Return (X, Y) of the center of cell containing provided text 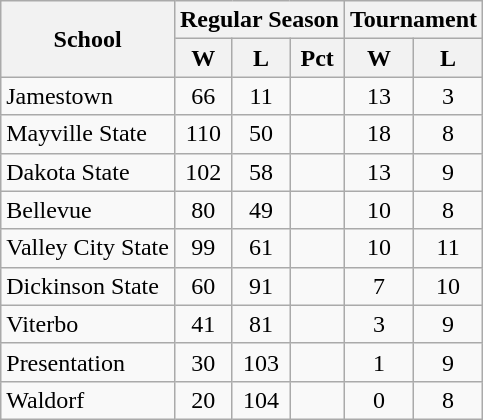
Jamestown (88, 96)
Valley City State (88, 248)
7 (378, 286)
110 (203, 134)
0 (378, 400)
104 (261, 400)
103 (261, 362)
99 (203, 248)
20 (203, 400)
49 (261, 210)
60 (203, 286)
30 (203, 362)
Pct (317, 58)
66 (203, 96)
School (88, 39)
Waldorf (88, 400)
81 (261, 324)
Tournament (413, 20)
91 (261, 286)
18 (378, 134)
61 (261, 248)
41 (203, 324)
Presentation (88, 362)
Mayville State (88, 134)
50 (261, 134)
58 (261, 172)
80 (203, 210)
Regular Season (259, 20)
1 (378, 362)
Viterbo (88, 324)
Bellevue (88, 210)
Dakota State (88, 172)
102 (203, 172)
Dickinson State (88, 286)
